Determine the (x, y) coordinate at the center of the cell enclosing the given text.  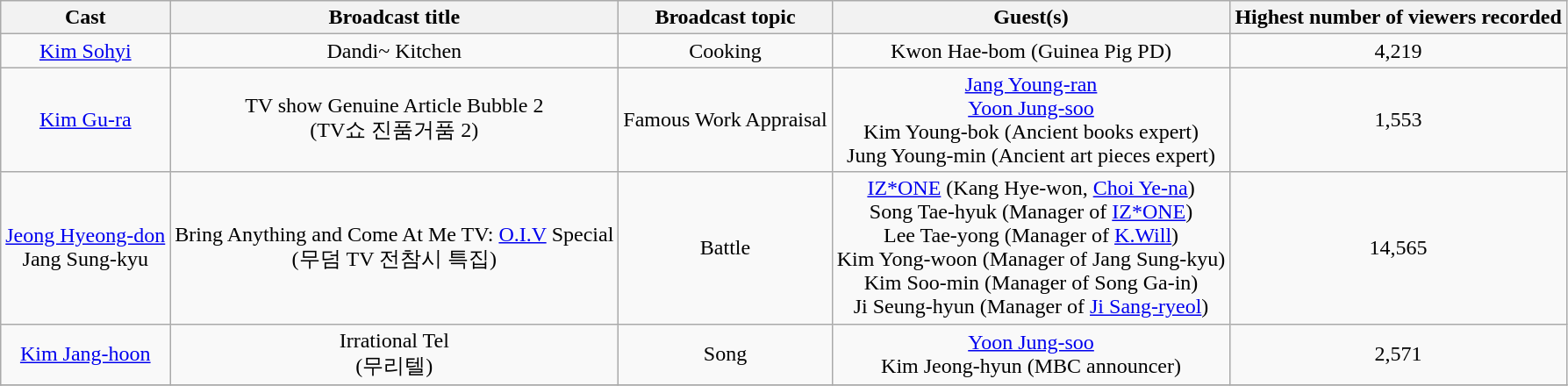
Cast (86, 18)
Dandi~ Kitchen (395, 51)
Guest(s) (1031, 18)
Kwon Hae-bom (Guinea Pig PD) (1031, 51)
Highest number of viewers recorded (1399, 18)
Irrational Tel(무리텔) (395, 354)
14,565 (1399, 247)
4,219 (1399, 51)
Kim Gu-ra (86, 119)
Broadcast title (395, 18)
Yoon Jung-sooKim Jeong-hyun (MBC announcer) (1031, 354)
Jang Young-ranYoon Jung-sooKim Young-bok (Ancient books expert)Jung Young-min (Ancient art pieces expert) (1031, 119)
Famous Work Appraisal (725, 119)
Kim Jang-hoon (86, 354)
Broadcast topic (725, 18)
1,553 (1399, 119)
Jeong Hyeong-donJang Sung-kyu (86, 247)
2,571 (1399, 354)
Battle (725, 247)
Song (725, 354)
TV show Genuine Article Bubble 2(TV쇼 진품거품 2) (395, 119)
Kim Sohyi (86, 51)
Cooking (725, 51)
Bring Anything and Come At Me TV: O.I.V Special(무덤 TV 전참시 특집) (395, 247)
